Output the (x, y) coordinate of the center of the cell containing the given text.  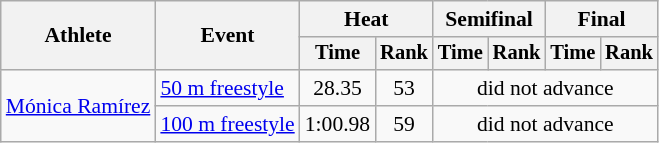
Event (227, 36)
Heat (366, 19)
Athlete (78, 36)
53 (404, 88)
Mónica Ramírez (78, 106)
1:00.98 (338, 124)
100 m freestyle (227, 124)
50 m freestyle (227, 88)
Semifinal (489, 19)
28.35 (338, 88)
59 (404, 124)
Final (601, 19)
